Search for the cell housing the specified text and yield its [X, Y] center coordinate. 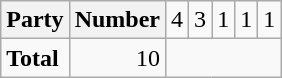
Number [117, 20]
10 [117, 58]
3 [200, 20]
4 [178, 20]
Total [35, 58]
Party [35, 20]
